From the cell containing the given text, extract its center point as (x, y) coordinate. 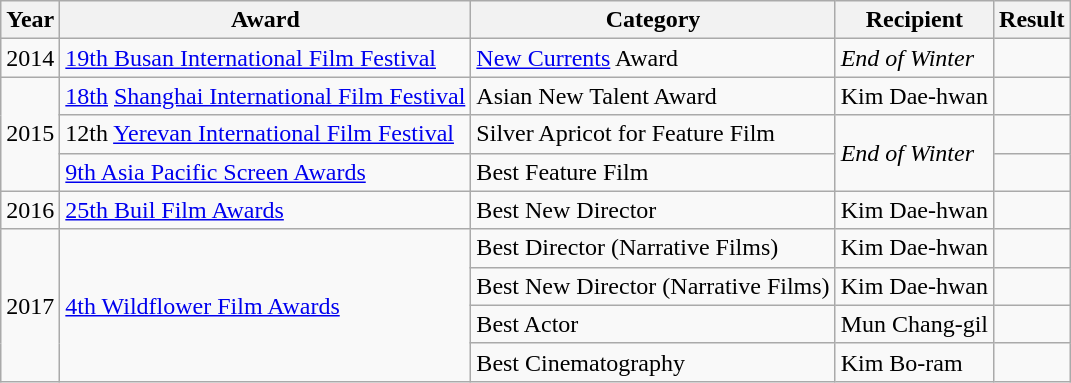
Kim Bo-ram (914, 362)
2015 (30, 134)
9th Asia Pacific Screen Awards (266, 172)
Best New Director (653, 210)
12th Yerevan International Film Festival (266, 134)
Silver Apricot for Feature Film (653, 134)
Best Cinematography (653, 362)
Year (30, 20)
Award (266, 20)
4th Wildflower Film Awards (266, 305)
Asian New Talent Award (653, 96)
25th Buil Film Awards (266, 210)
2017 (30, 305)
19th Busan International Film Festival (266, 58)
Best New Director (Narrative Films) (653, 286)
Mun Chang-gil (914, 324)
Best Director (Narrative Films) (653, 248)
18th Shanghai International Film Festival (266, 96)
Best Actor (653, 324)
Category (653, 20)
2016 (30, 210)
Best Feature Film (653, 172)
Result (1032, 20)
Recipient (914, 20)
2014 (30, 58)
New Currents Award (653, 58)
